Pinpoint the cell where the given text exists, returning its (X, Y) midpoint coordinate. 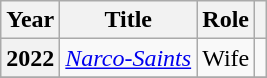
Wife (226, 58)
Role (226, 20)
Year (30, 20)
Narco-Saints (128, 58)
2022 (30, 58)
Title (128, 20)
